Search for the cell housing the specified text and yield its (X, Y) center coordinate. 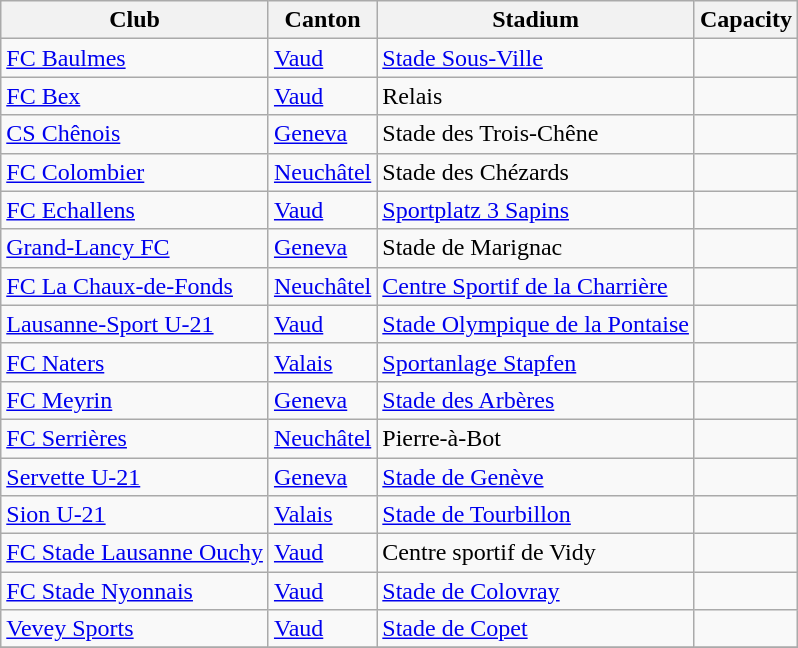
Vevey Sports (135, 629)
Stade des Trois-Chêne (536, 134)
Servette U-21 (135, 477)
Stade de Marignac (536, 248)
FC Naters (135, 362)
FC Meyrin (135, 400)
Pierre-à-Bot (536, 438)
Grand-Lancy FC (135, 248)
Stade de Genève (536, 477)
CS Chênois (135, 134)
FC Bex (135, 96)
Sportanlage Stapfen (536, 362)
Lausanne-Sport U-21 (135, 324)
Sion U-21 (135, 515)
Canton (322, 20)
Stade Olympique de la Pontaise (536, 324)
FC Serrières (135, 438)
Stade de Colovray (536, 591)
FC Colombier (135, 172)
Stade de Tourbillon (536, 515)
FC Baulmes (135, 58)
Club (135, 20)
Stade des Chézards (536, 172)
FC La Chaux-de-Fonds (135, 286)
Relais (536, 96)
FC Stade Nyonnais (135, 591)
Centre sportif de Vidy (536, 553)
Stade Sous-Ville (536, 58)
Sportplatz 3 Sapins (536, 210)
Stadium (536, 20)
FC Stade Lausanne Ouchy (135, 553)
Stade des Arbères (536, 400)
FC Echallens (135, 210)
Stade de Copet (536, 629)
Centre Sportif de la Charrière (536, 286)
Capacity (746, 20)
